Locate the cell with the specified text and output its (X, Y) center coordinate. 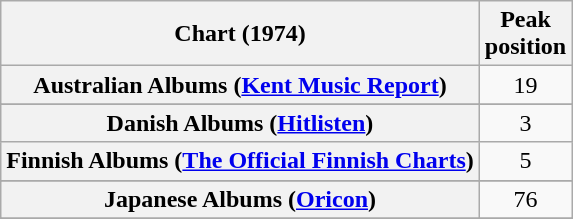
Danish Albums (Hitlisten) (240, 123)
Japanese Albums (Oricon) (240, 199)
76 (525, 199)
5 (525, 161)
3 (525, 123)
Finnish Albums (The Official Finnish Charts) (240, 161)
Australian Albums (Kent Music Report) (240, 85)
19 (525, 85)
Peakposition (525, 34)
Chart (1974) (240, 34)
